Pinpoint the cell where the given text exists, returning its [x, y] midpoint coordinate. 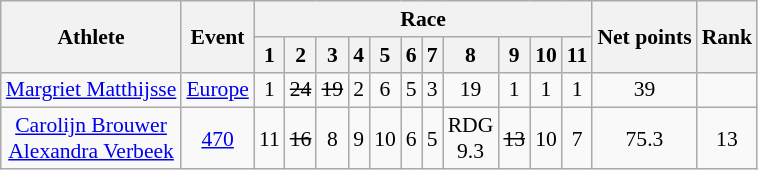
Margriet Matthijsse [92, 90]
75.3 [644, 138]
16 [301, 138]
39 [644, 90]
Athlete [92, 36]
Carolijn BrouwerAlexandra Verbeek [92, 138]
4 [358, 55]
470 [217, 138]
Rank [728, 36]
Net points [644, 36]
Europe [217, 90]
Race [424, 19]
RDG9.3 [471, 138]
24 [301, 90]
Event [217, 36]
